Return [X, Y] of the center of cell containing provided text 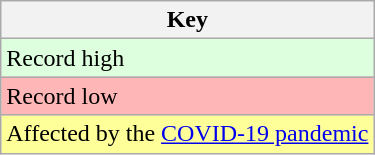
Record high [188, 58]
Record low [188, 96]
Affected by the COVID-19 pandemic [188, 134]
Key [188, 20]
